Output the (x, y) coordinate of the center of the cell containing the given text.  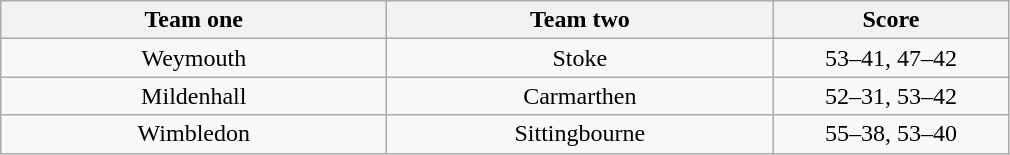
52–31, 53–42 (891, 96)
53–41, 47–42 (891, 58)
Team two (580, 20)
Carmarthen (580, 96)
Stoke (580, 58)
Mildenhall (194, 96)
Weymouth (194, 58)
Wimbledon (194, 134)
Sittingbourne (580, 134)
Team one (194, 20)
55–38, 53–40 (891, 134)
Score (891, 20)
